Find where the given text appears and provide that cell's center as (x, y) coordinate. 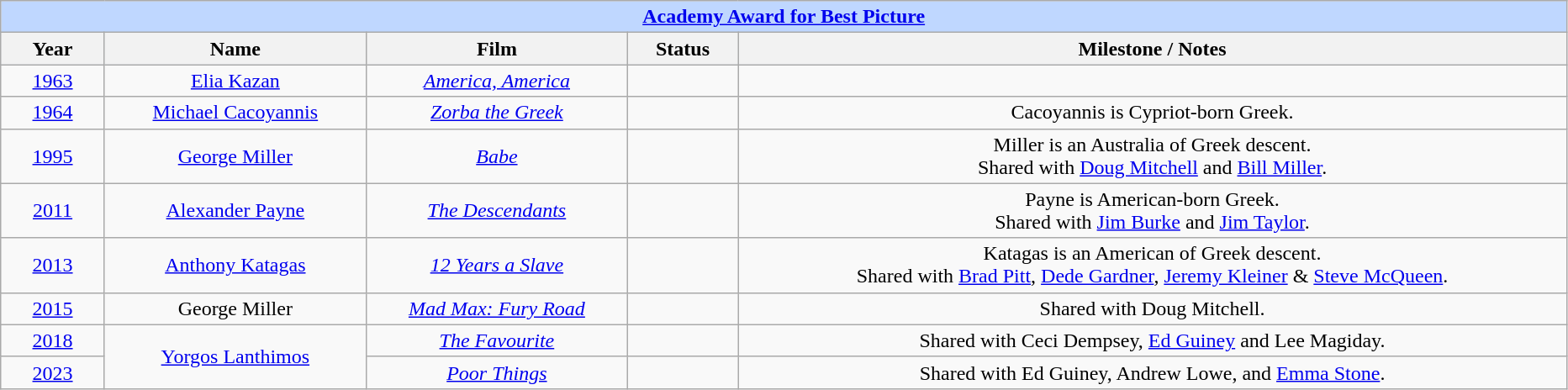
2023 (53, 372)
Babe (496, 156)
2013 (53, 266)
1964 (53, 113)
Status (683, 49)
1963 (53, 81)
Elia Kazan (235, 81)
Academy Award for Best Picture (784, 17)
Shared with Doug Mitchell. (1153, 308)
Cacoyannis is Cypriot-born Greek. (1153, 113)
Yorgos Lanthimos (235, 356)
Michael Cacoyannis (235, 113)
Anthony Katagas (235, 266)
Film (496, 49)
Poor Things (496, 372)
Name (235, 49)
2015 (53, 308)
1995 (53, 156)
Shared with Ceci Dempsey, Ed Guiney and Lee Magiday. (1153, 340)
12 Years a Slave (496, 266)
Milestone / Notes (1153, 49)
Zorba the Greek (496, 113)
Alexander Payne (235, 210)
Payne is American-born Greek.Shared with Jim Burke and Jim Taylor. (1153, 210)
Miller is an Australia of Greek descent.Shared with Doug Mitchell and Bill Miller. (1153, 156)
America, America (496, 81)
The Favourite (496, 340)
Year (53, 49)
2011 (53, 210)
Katagas is an American of Greek descent.Shared with Brad Pitt, Dede Gardner, Jeremy Kleiner & Steve McQueen. (1153, 266)
Mad Max: Fury Road (496, 308)
Shared with Ed Guiney, Andrew Lowe, and Emma Stone. (1153, 372)
2018 (53, 340)
The Descendants (496, 210)
